Locate the cell with the specified text and output its [X, Y] center coordinate. 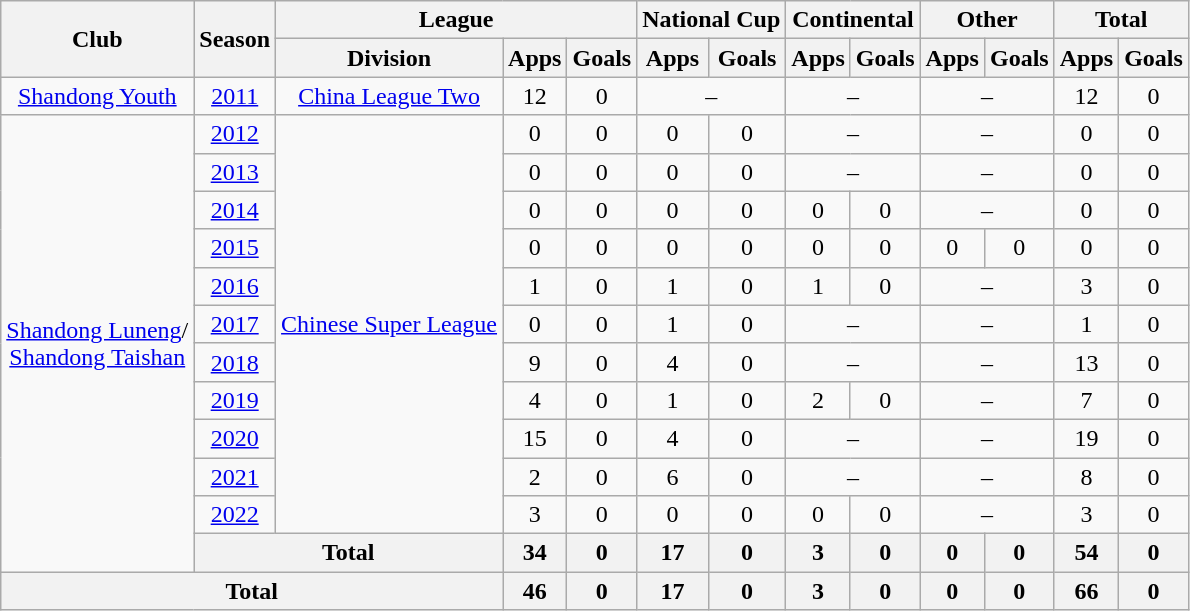
League [456, 20]
Shandong Youth [98, 96]
8 [1086, 477]
9 [535, 362]
China League Two [390, 96]
Continental [853, 20]
2017 [235, 324]
19 [1086, 438]
2021 [235, 477]
Season [235, 39]
34 [535, 553]
46 [535, 591]
Division [390, 58]
2013 [235, 172]
Shandong Luneng/Shandong Taishan [98, 344]
Chinese Super League [390, 324]
13 [1086, 362]
2018 [235, 362]
6 [673, 477]
2012 [235, 134]
2015 [235, 248]
66 [1086, 591]
2011 [235, 96]
54 [1086, 553]
National Cup [712, 20]
2016 [235, 286]
Other [987, 20]
2014 [235, 210]
7 [1086, 400]
2019 [235, 400]
2022 [235, 515]
15 [535, 438]
Club [98, 39]
2020 [235, 438]
